Extract the (X, Y) coordinate from the center of the cell holding the provided text.  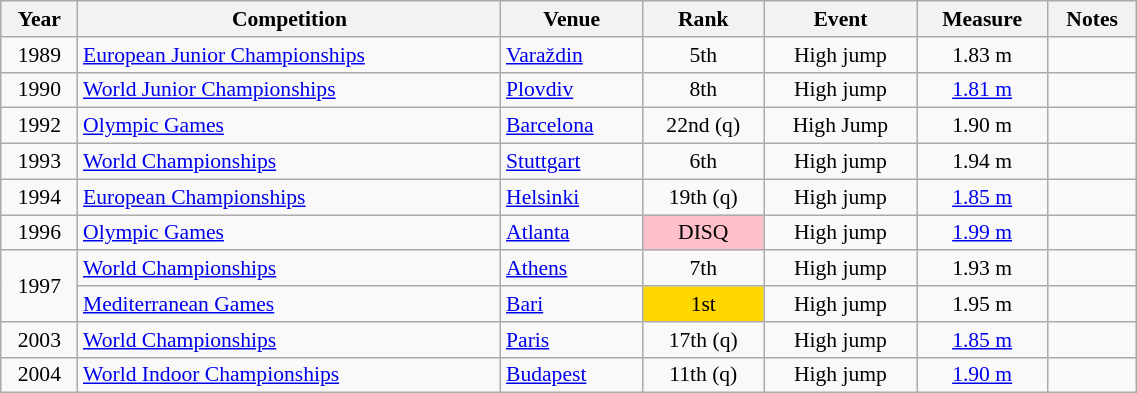
Athens (572, 269)
1992 (40, 126)
1990 (40, 90)
7th (703, 269)
Event (840, 19)
Bari (572, 304)
1989 (40, 55)
Notes (1092, 19)
High Jump (840, 126)
Year (40, 19)
1.94 m (982, 162)
Measure (982, 19)
6th (703, 162)
Barcelona (572, 126)
1.83 m (982, 55)
1996 (40, 233)
1997 (40, 286)
1.95 m (982, 304)
European Championships (290, 197)
Paris (572, 340)
Helsinki (572, 197)
1994 (40, 197)
European Junior Championships (290, 55)
DISQ (703, 233)
2004 (40, 375)
Venue (572, 19)
Varaždin (572, 55)
1.99 m (982, 233)
17th (q) (703, 340)
19th (q) (703, 197)
22nd (q) (703, 126)
Competition (290, 19)
11th (q) (703, 375)
1993 (40, 162)
2003 (40, 340)
World Junior Championships (290, 90)
Stuttgart (572, 162)
Plovdiv (572, 90)
8th (703, 90)
Mediterranean Games (290, 304)
Budapest (572, 375)
1st (703, 304)
World Indoor Championships (290, 375)
Rank (703, 19)
5th (703, 55)
1.93 m (982, 269)
Atlanta (572, 233)
1.81 m (982, 90)
